Locate the cell with the specified text and output its [X, Y] center coordinate. 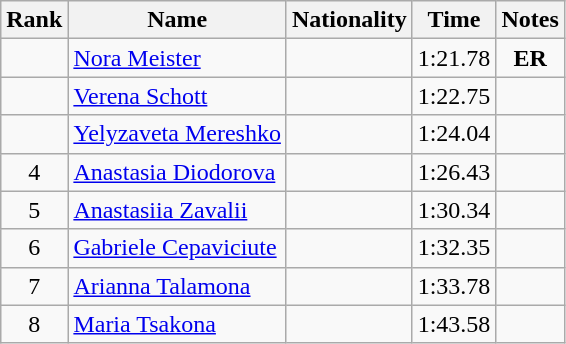
5 [34, 210]
Nationality [349, 20]
Notes [530, 20]
4 [34, 172]
1:32.35 [454, 248]
1:21.78 [454, 58]
Anastasiia Zavalii [178, 210]
8 [34, 324]
1:33.78 [454, 286]
Time [454, 20]
Maria Tsakona [178, 324]
1:24.04 [454, 134]
Gabriele Cepaviciute [178, 248]
Arianna Talamona [178, 286]
Anastasia Diodorova [178, 172]
Verena Schott [178, 96]
Rank [34, 20]
1:30.34 [454, 210]
1:22.75 [454, 96]
Yelyzaveta Mereshko [178, 134]
1:26.43 [454, 172]
6 [34, 248]
Nora Meister [178, 58]
ER [530, 58]
7 [34, 286]
1:43.58 [454, 324]
Name [178, 20]
